Provide the (x, y) coordinate of the cell's center where the given text is located.  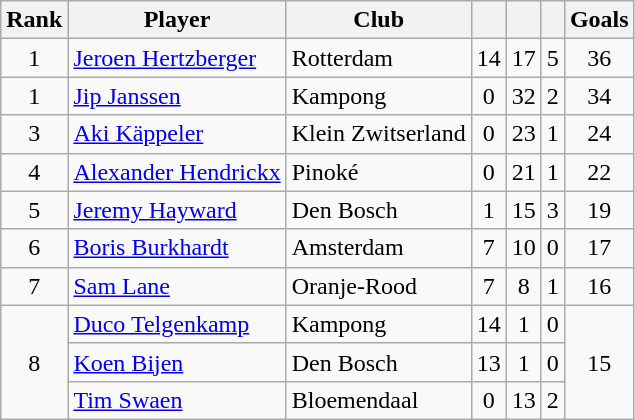
Aki Käppeler (177, 134)
36 (599, 58)
Duco Telgenkamp (177, 324)
Sam Lane (177, 286)
Jip Janssen (177, 96)
Alexander Hendrickx (177, 172)
10 (524, 248)
Koen Bijen (177, 362)
16 (599, 286)
Boris Burkhardt (177, 248)
22 (599, 172)
21 (524, 172)
4 (34, 172)
Jeroen Hertzberger (177, 58)
Tim Swaen (177, 400)
Amsterdam (378, 248)
Oranje-Rood (378, 286)
34 (599, 96)
Player (177, 20)
32 (524, 96)
Rotterdam (378, 58)
19 (599, 210)
Rank (34, 20)
6 (34, 248)
Jeremy Hayward (177, 210)
Bloemendaal (378, 400)
24 (599, 134)
Pinoké (378, 172)
23 (524, 134)
Klein Zwitserland (378, 134)
Goals (599, 20)
Club (378, 20)
